Return (X, Y) of the center of cell containing provided text 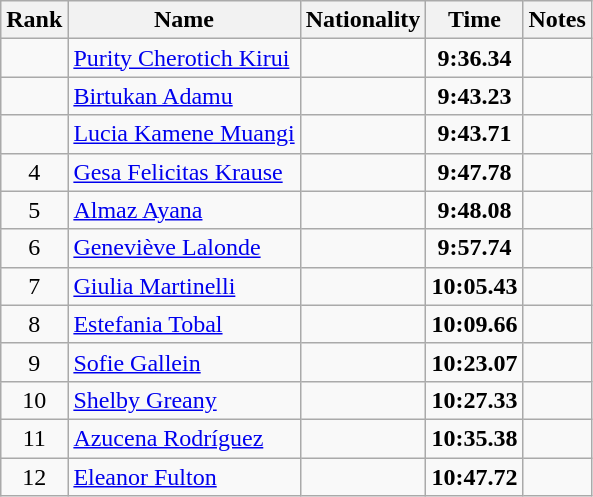
Geneviève Lalonde (184, 248)
Rank (34, 20)
Almaz Ayana (184, 210)
6 (34, 248)
Gesa Felicitas Krause (184, 172)
9:43.23 (474, 96)
10:23.07 (474, 362)
10:27.33 (474, 400)
Nationality (363, 20)
Azucena Rodríguez (184, 438)
10:35.38 (474, 438)
Estefania Tobal (184, 324)
Purity Cherotich Kirui (184, 58)
10 (34, 400)
Sofie Gallein (184, 362)
8 (34, 324)
Name (184, 20)
12 (34, 477)
11 (34, 438)
10:47.72 (474, 477)
10:05.43 (474, 286)
9:47.78 (474, 172)
Eleanor Fulton (184, 477)
Birtukan Adamu (184, 96)
9:36.34 (474, 58)
Lucia Kamene Muangi (184, 134)
Time (474, 20)
Giulia Martinelli (184, 286)
4 (34, 172)
Shelby Greany (184, 400)
10:09.66 (474, 324)
9:57.74 (474, 248)
5 (34, 210)
9:48.08 (474, 210)
9 (34, 362)
9:43.71 (474, 134)
Notes (557, 20)
7 (34, 286)
